Scan for the cell matching the given text and deliver its [x, y] coordinate at center. 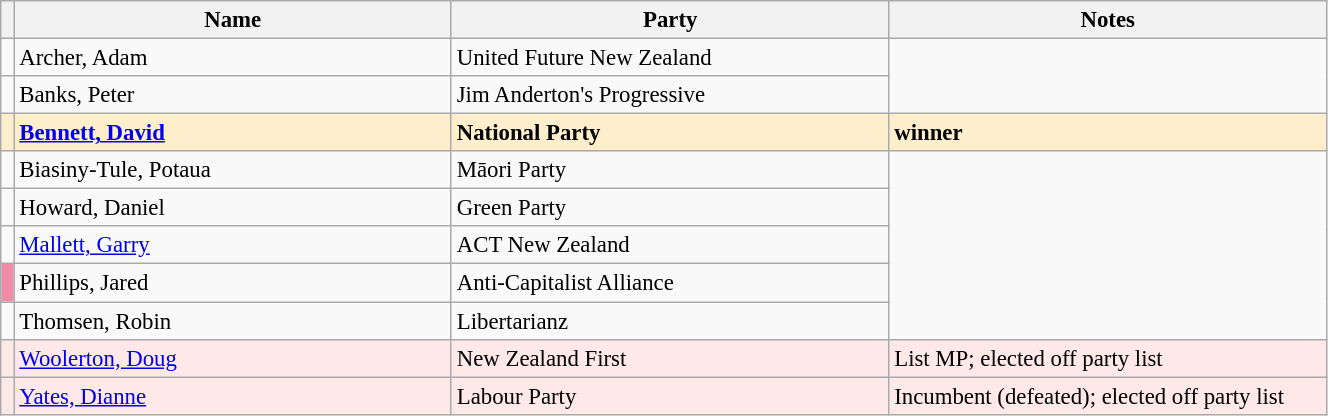
Bennett, David [232, 133]
Biasiny-Tule, Potaua [232, 170]
Anti-Capitalist Alliance [670, 283]
Notes [1108, 20]
Libertarianz [670, 321]
Archer, Adam [232, 58]
Party [670, 20]
National Party [670, 133]
Jim Anderton's Progressive [670, 95]
winner [1108, 133]
United Future New Zealand [670, 58]
Woolerton, Doug [232, 358]
ACT New Zealand [670, 245]
Name [232, 20]
Māori Party [670, 170]
Green Party [670, 208]
Incumbent (defeated); elected off party list [1108, 396]
Banks, Peter [232, 95]
Labour Party [670, 396]
Phillips, Jared [232, 283]
Mallett, Garry [232, 245]
New Zealand First [670, 358]
Thomsen, Robin [232, 321]
List MP; elected off party list [1108, 358]
Howard, Daniel [232, 208]
Yates, Dianne [232, 396]
